Identify which cell holds the provided text, then report its (X, Y) central coordinate. 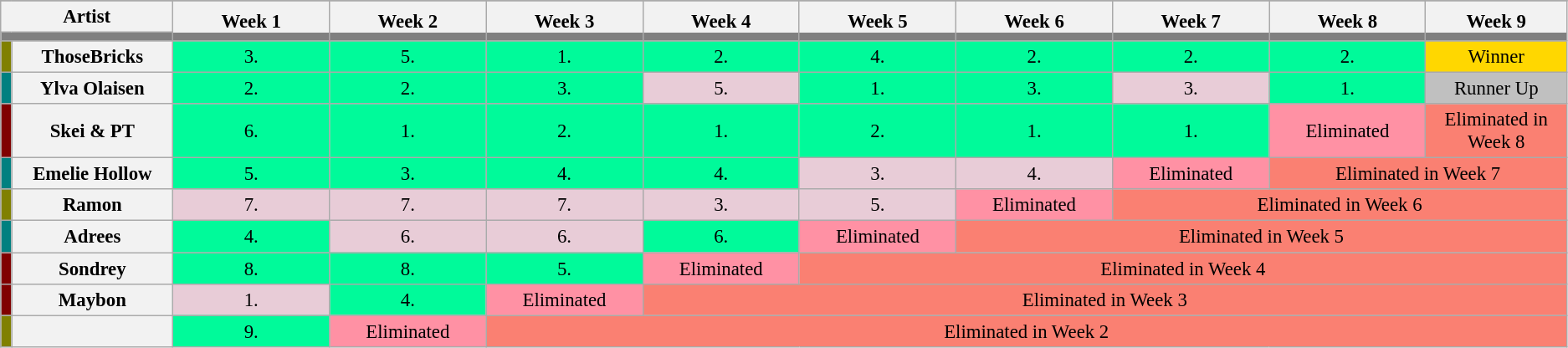
Artist (87, 17)
Maybon (92, 299)
Winner (1496, 57)
ThoseBricks (92, 57)
Week 6 (1034, 21)
Ramon (92, 205)
Week 1 (251, 21)
Week 8 (1347, 21)
Eliminated in Week 4 (1183, 269)
Week 4 (721, 21)
Eliminated in Week 7 (1418, 174)
Week 5 (877, 21)
Eliminated in Week 6 (1340, 205)
9. (251, 331)
Eliminated in Week 2 (1027, 331)
Week 7 (1191, 21)
Skei & PT (92, 130)
Adrees (92, 237)
Eliminated in Week 5 (1261, 237)
Ylva Olaisen (92, 89)
Runner Up (1496, 89)
Emelie Hollow (92, 174)
Eliminated in Week 8 (1496, 130)
Week 2 (408, 21)
Sondrey (92, 269)
Week 9 (1496, 21)
Eliminated in Week 3 (1104, 299)
Week 3 (564, 21)
